Detect which cell encompasses the target text, then output its [X, Y] center coordinate. 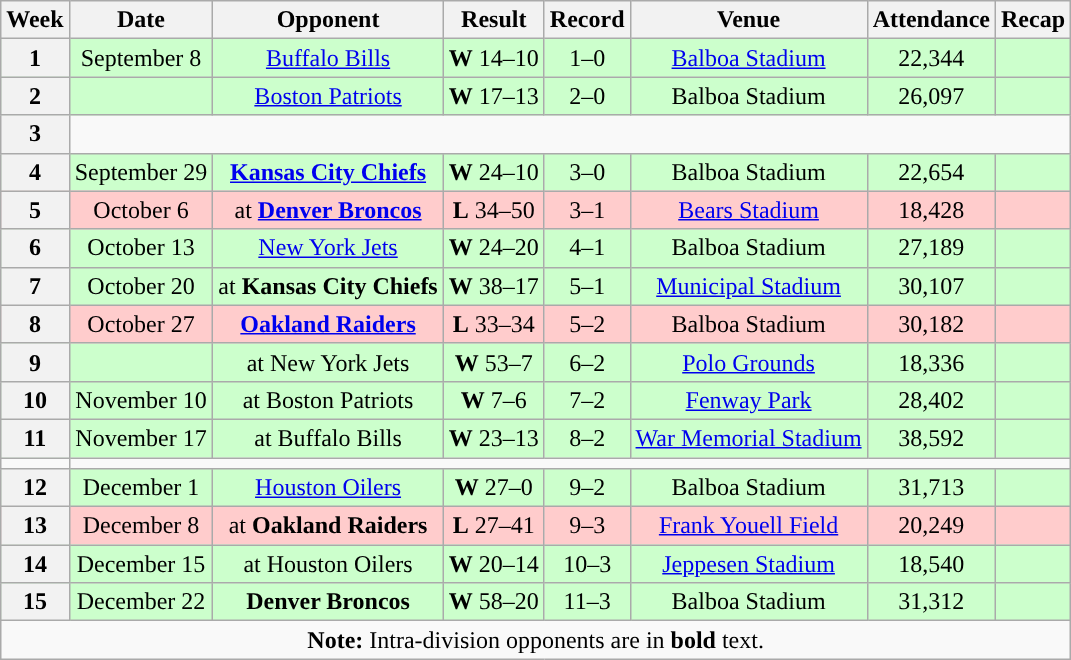
December 8 [141, 526]
27,189 [931, 248]
Frank Youell Field [748, 526]
30,107 [931, 286]
10–3 [587, 564]
22,344 [931, 58]
5 [35, 210]
Note: Intra-division opponents are in bold text. [536, 640]
October 6 [141, 210]
18,428 [931, 210]
Opponent [328, 20]
October 27 [141, 324]
Attendance [931, 20]
Venue [748, 20]
W 17–13 [494, 96]
Jeppesen Stadium [748, 564]
New York Jets [328, 248]
11 [35, 438]
6 [35, 248]
W 7–6 [494, 400]
December 22 [141, 602]
Municipal Stadium [748, 286]
Fenway Park [748, 400]
10 [35, 400]
2 [35, 96]
15 [35, 602]
L 33–34 [494, 324]
26,097 [931, 96]
30,182 [931, 324]
Record [587, 20]
11–3 [587, 602]
12 [35, 488]
7–2 [587, 400]
War Memorial Stadium [748, 438]
Polo Grounds [748, 362]
at Boston Patriots [328, 400]
Boston Patriots [328, 96]
18,336 [931, 362]
at Buffalo Bills [328, 438]
18,540 [931, 564]
W 53–7 [494, 362]
3 [35, 134]
5–1 [587, 286]
3–0 [587, 172]
W 24–10 [494, 172]
31,713 [931, 488]
6–2 [587, 362]
December 1 [141, 488]
W 23–13 [494, 438]
9–3 [587, 526]
W 38–17 [494, 286]
W 24–20 [494, 248]
at Denver Broncos [328, 210]
38,592 [931, 438]
4 [35, 172]
at Houston Oilers [328, 564]
W 20–14 [494, 564]
13 [35, 526]
4–1 [587, 248]
W 27–0 [494, 488]
W 58–20 [494, 602]
Houston Oilers [328, 488]
20,249 [931, 526]
Denver Broncos [328, 602]
5–2 [587, 324]
9 [35, 362]
Result [494, 20]
at New York Jets [328, 362]
9–2 [587, 488]
L 27–41 [494, 526]
28,402 [931, 400]
Date [141, 20]
December 15 [141, 564]
W 14–10 [494, 58]
8 [35, 324]
at Oakland Raiders [328, 526]
September 29 [141, 172]
Week [35, 20]
October 13 [141, 248]
1 [35, 58]
14 [35, 564]
Bears Stadium [748, 210]
Buffalo Bills [328, 58]
8–2 [587, 438]
1–0 [587, 58]
7 [35, 286]
November 17 [141, 438]
October 20 [141, 286]
22,654 [931, 172]
31,312 [931, 602]
September 8 [141, 58]
L 34–50 [494, 210]
Oakland Raiders [328, 324]
2–0 [587, 96]
3–1 [587, 210]
Recap [1034, 20]
November 10 [141, 400]
at Kansas City Chiefs [328, 286]
Kansas City Chiefs [328, 172]
